Capture the cell that displays the provided text and extract its [x, y] central coordinate. 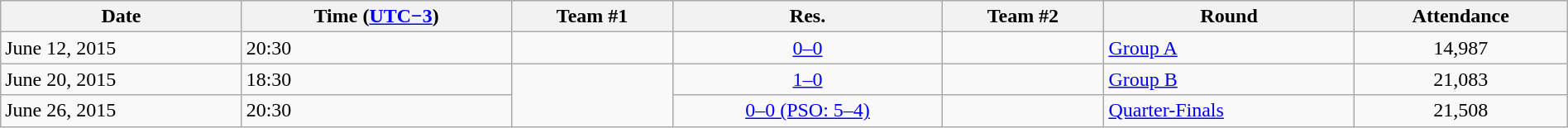
Res. [807, 17]
14,987 [1460, 48]
Attendance [1460, 17]
18:30 [376, 79]
0–0 (PSO: 5–4) [807, 111]
June 26, 2015 [121, 111]
Time (UTC−3) [376, 17]
21,508 [1460, 111]
Team #2 [1023, 17]
1–0 [807, 79]
June 12, 2015 [121, 48]
Quarter-Finals [1229, 111]
Group B [1229, 79]
June 20, 2015 [121, 79]
Round [1229, 17]
Group A [1229, 48]
0–0 [807, 48]
21,083 [1460, 79]
Date [121, 17]
Team #1 [592, 17]
